Determine the (X, Y) coordinate at the center of the cell enclosing the given text.  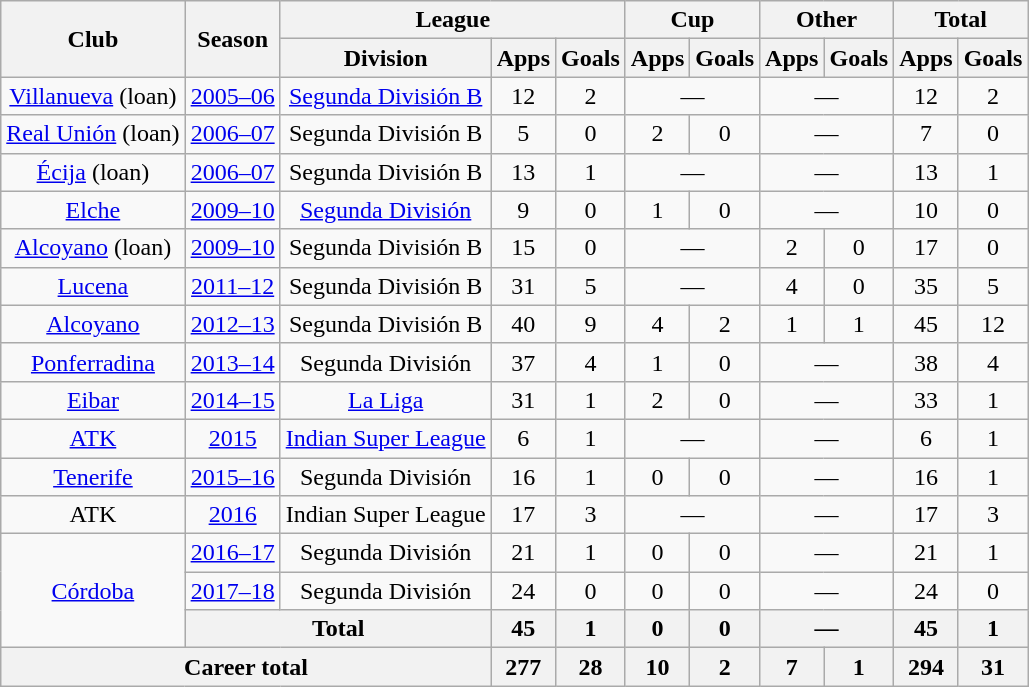
28 (591, 667)
2016 (232, 515)
Cup (692, 20)
Eibar (93, 400)
2005–06 (232, 96)
2011–12 (232, 286)
277 (523, 667)
Division (386, 58)
Villanueva (loan) (93, 96)
Alcoyano (93, 324)
2015 (232, 438)
Écija (loan) (93, 172)
37 (523, 362)
Tenerife (93, 477)
Other (827, 20)
2015–16 (232, 477)
35 (926, 286)
2013–14 (232, 362)
2017–18 (232, 591)
La Liga (386, 400)
Ponferradina (93, 362)
Club (93, 39)
League (452, 20)
2016–17 (232, 553)
Season (232, 39)
Career total (246, 667)
2014–15 (232, 400)
294 (926, 667)
2012–13 (232, 324)
Lucena (93, 286)
Elche (93, 210)
38 (926, 362)
40 (523, 324)
Córdoba (93, 591)
15 (523, 248)
Alcoyano (loan) (93, 248)
Real Unión (loan) (93, 134)
33 (926, 400)
